Provide the (X, Y) coordinate of the cell's center where the given text is located.  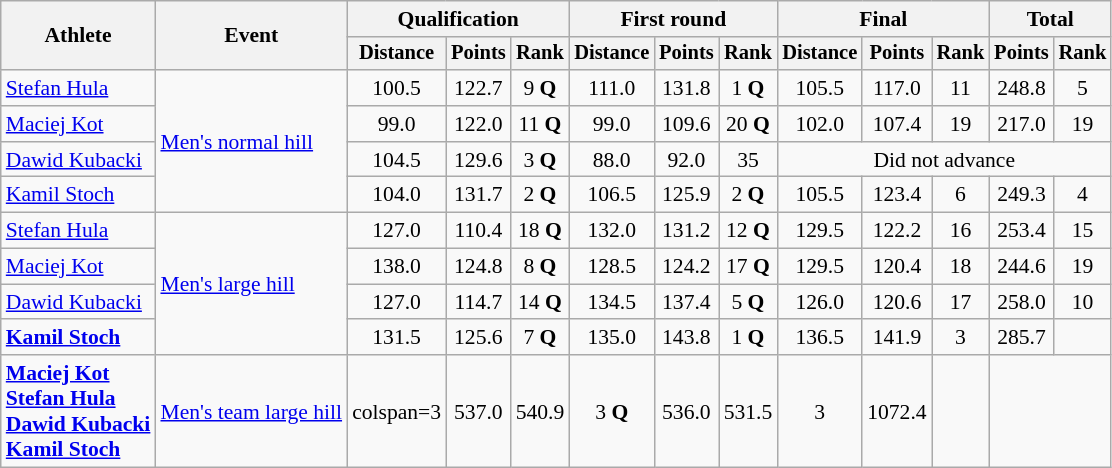
Final (883, 19)
First round (673, 19)
Did not advance (944, 160)
104.5 (396, 160)
17 Q (748, 267)
135.0 (612, 338)
217.0 (1021, 124)
285.7 (1021, 338)
Total (1050, 19)
117.0 (896, 88)
531.5 (748, 411)
120.6 (896, 302)
Men's normal hill (251, 141)
131.5 (396, 338)
537.0 (478, 411)
253.4 (1021, 231)
Athlete (78, 36)
100.5 (396, 88)
122.2 (896, 231)
Event (251, 36)
249.3 (1021, 195)
5 Q (748, 302)
104.0 (396, 195)
5 (1083, 88)
143.8 (686, 338)
258.0 (1021, 302)
131.8 (686, 88)
20 Q (748, 124)
Men's large hill (251, 284)
7 Q (540, 338)
540.9 (540, 411)
137.4 (686, 302)
9 Q (540, 88)
14 Q (540, 302)
88.0 (612, 160)
536.0 (686, 411)
125.9 (686, 195)
107.4 (896, 124)
132.0 (612, 231)
92.0 (686, 160)
4 (1083, 195)
17 (961, 302)
18 Q (540, 231)
110.4 (478, 231)
1072.4 (896, 411)
12 Q (748, 231)
114.7 (478, 302)
6 (961, 195)
109.6 (686, 124)
123.4 (896, 195)
15 (1083, 231)
16 (961, 231)
11 (961, 88)
Qualification (458, 19)
18 (961, 267)
102.0 (820, 124)
Maciej KotStefan HulaDawid KubackiKamil Stoch (78, 411)
124.8 (478, 267)
colspan=3 (396, 411)
129.6 (478, 160)
35 (748, 160)
122.0 (478, 124)
106.5 (612, 195)
122.7 (478, 88)
128.5 (612, 267)
125.6 (478, 338)
138.0 (396, 267)
11 Q (540, 124)
10 (1083, 302)
244.6 (1021, 267)
131.7 (478, 195)
141.9 (896, 338)
124.2 (686, 267)
8 Q (540, 267)
248.8 (1021, 88)
131.2 (686, 231)
111.0 (612, 88)
134.5 (612, 302)
136.5 (820, 338)
120.4 (896, 267)
126.0 (820, 302)
Men's team large hill (251, 411)
